Capture the cell that displays the provided text and extract its [X, Y] central coordinate. 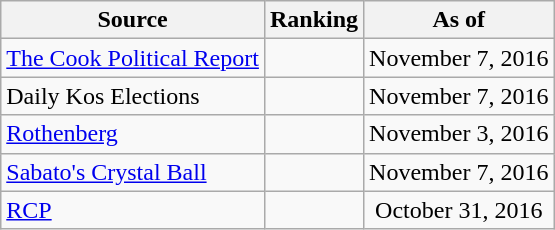
Sabato's Crystal Ball [133, 172]
Daily Kos Elections [133, 96]
Rothenberg [133, 134]
The Cook Political Report [133, 58]
As of [459, 20]
RCP [133, 210]
November 3, 2016 [459, 134]
Source [133, 20]
Ranking [314, 20]
October 31, 2016 [459, 210]
